Identify which cell holds the provided text, then report its (x, y) central coordinate. 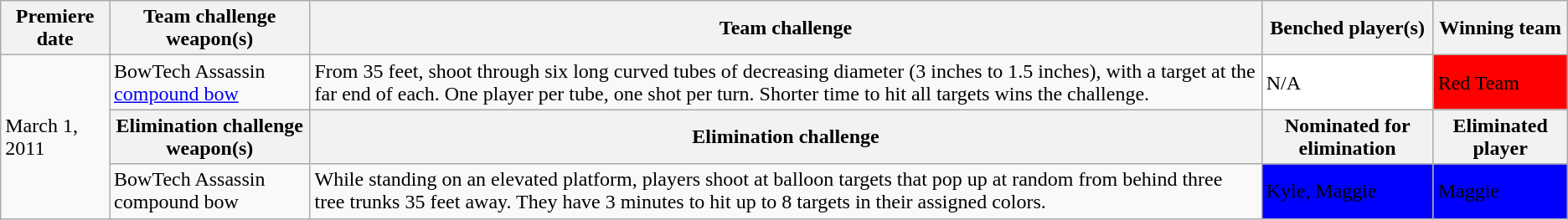
Winning team (1500, 28)
Nominated for elimination (1347, 137)
Premiere date (55, 28)
Red Team (1500, 82)
Eliminated player (1500, 137)
Benched player(s) (1347, 28)
Elimination challenge (786, 137)
Maggie (1500, 191)
N/A (1347, 82)
Kyle, Maggie (1347, 191)
March 1, 2011 (55, 137)
Elimination challenge weapon(s) (209, 137)
Team challenge (786, 28)
Team challenge weapon(s) (209, 28)
